Capture the cell that displays the provided text and extract its (X, Y) central coordinate. 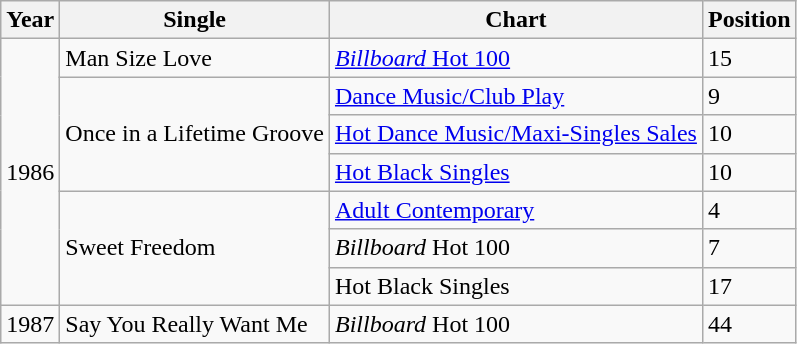
Adult Contemporary (516, 210)
44 (749, 324)
1987 (30, 324)
4 (749, 210)
Single (195, 20)
Sweet Freedom (195, 248)
Position (749, 20)
Chart (516, 20)
Say You Really Want Me (195, 324)
Dance Music/Club Play (516, 96)
17 (749, 286)
15 (749, 58)
Hot Dance Music/Maxi-Singles Sales (516, 134)
Man Size Love (195, 58)
9 (749, 96)
Year (30, 20)
7 (749, 248)
Once in a Lifetime Groove (195, 134)
1986 (30, 172)
